Extract the (X, Y) coordinate from the center of the cell holding the provided text.  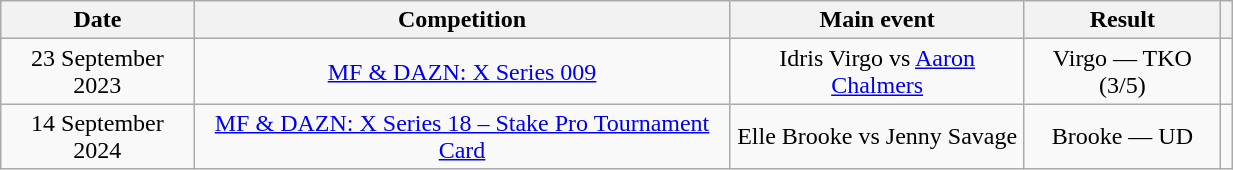
Idris Virgo vs Aaron Chalmers (877, 72)
Competition (462, 20)
23 September 2023 (98, 72)
MF & DAZN: X Series 009 (462, 72)
Main event (877, 20)
14 September 2024 (98, 136)
Brooke — UD (1122, 136)
MF & DAZN: X Series 18 – Stake Pro Tournament Card (462, 136)
Elle Brooke vs Jenny Savage (877, 136)
Virgo — TKO (3/5) (1122, 72)
Result (1122, 20)
Date (98, 20)
